Extract the [x, y] coordinate from the center of the cell holding the provided text.  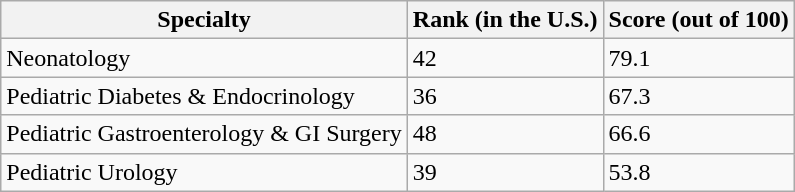
Neonatology [204, 58]
36 [505, 96]
67.3 [698, 96]
Pediatric Diabetes & Endocrinology [204, 96]
Rank (in the U.S.) [505, 20]
66.6 [698, 134]
Specialty [204, 20]
53.8 [698, 172]
Pediatric Gastroenterology & GI Surgery [204, 134]
48 [505, 134]
39 [505, 172]
42 [505, 58]
Score (out of 100) [698, 20]
Pediatric Urology [204, 172]
79.1 [698, 58]
